For the text-containing cell, return its midpoint in [X, Y] coordinate format. 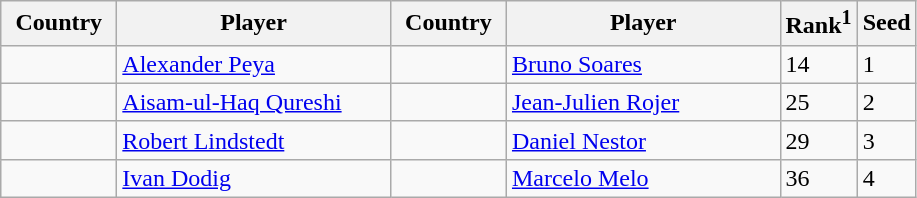
Bruno Soares [643, 64]
Seed [886, 24]
Jean-Julien Rojer [643, 102]
4 [886, 178]
Marcelo Melo [643, 178]
3 [886, 140]
2 [886, 102]
Aisam-ul-Haq Qureshi [254, 102]
1 [886, 64]
Rank1 [818, 24]
Daniel Nestor [643, 140]
25 [818, 102]
Robert Lindstedt [254, 140]
29 [818, 140]
Alexander Peya [254, 64]
Ivan Dodig [254, 178]
14 [818, 64]
36 [818, 178]
